Output the (x, y) coordinate of the center of the cell containing the given text.  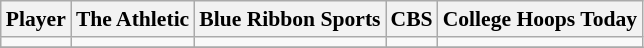
The Athletic (132, 19)
Player (36, 19)
Blue Ribbon Sports (290, 19)
CBS (412, 19)
College Hoops Today (540, 19)
